Detect which cell encompasses the target text, then output its (x, y) center coordinate. 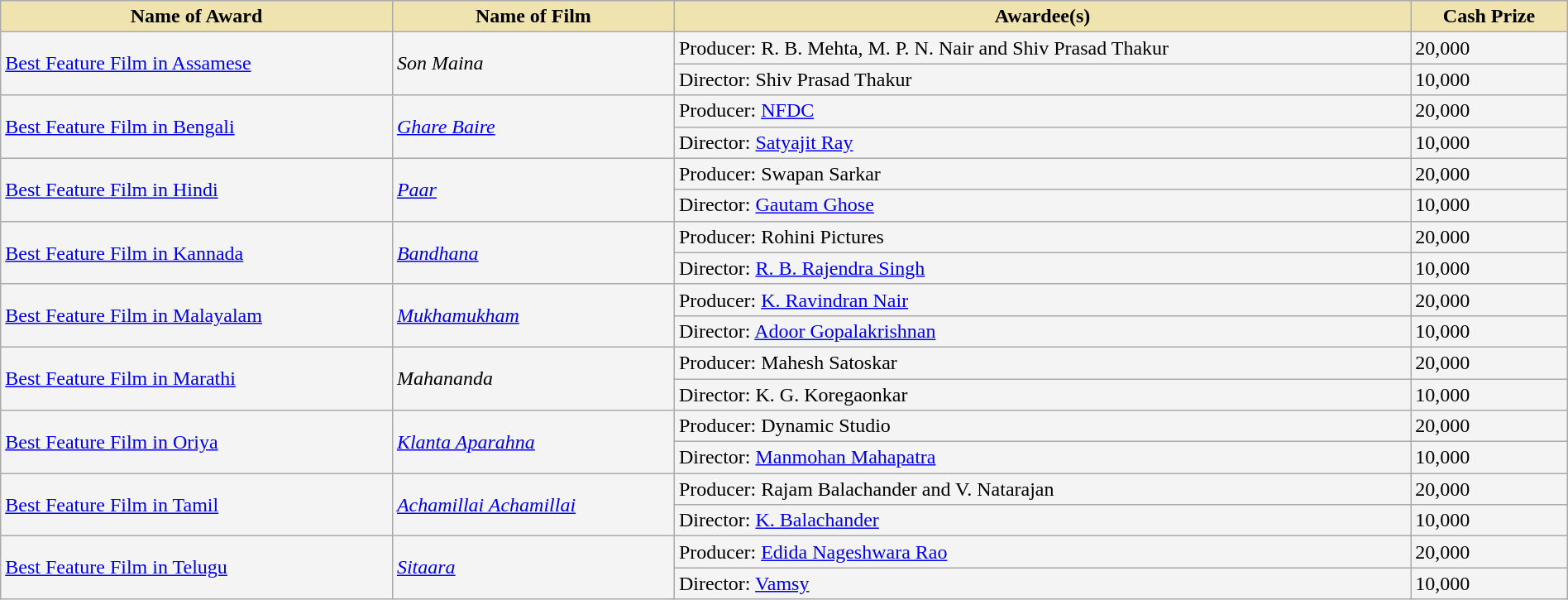
Name of Film (533, 17)
Director: R. B. Rajendra Singh (1042, 268)
Best Feature Film in Hindi (197, 190)
Producer: Rohini Pictures (1042, 237)
Best Feature Film in Assamese (197, 64)
Best Feature Film in Bengali (197, 127)
Director: Shiv Prasad Thakur (1042, 79)
Best Feature Film in Kannada (197, 252)
Producer: R. B. Mehta, M. P. N. Nair and Shiv Prasad Thakur (1042, 48)
Paar (533, 190)
Producer: Mahesh Satoskar (1042, 362)
Best Feature Film in Telugu (197, 568)
Director: Manmohan Mahapatra (1042, 458)
Name of Award (197, 17)
Director: Gautam Ghose (1042, 205)
Achamillai Achamillai (533, 505)
Sitaara (533, 568)
Cash Prize (1489, 17)
Best Feature Film in Marathi (197, 378)
Producer: Edida Nageshwara Rao (1042, 552)
Producer: Dynamic Studio (1042, 426)
Producer: NFDC (1042, 111)
Director: Vamsy (1042, 583)
Best Feature Film in Malayalam (197, 315)
Director: Adoor Gopalakrishnan (1042, 331)
Bandhana (533, 252)
Mahananda (533, 378)
Best Feature Film in Oriya (197, 442)
Mukhamukham (533, 315)
Ghare Baire (533, 127)
Producer: K. Ravindran Nair (1042, 300)
Awardee(s) (1042, 17)
Director: K. Balachander (1042, 521)
Best Feature Film in Tamil (197, 505)
Director: K. G. Koregaonkar (1042, 395)
Director: Satyajit Ray (1042, 142)
Producer: Swapan Sarkar (1042, 174)
Producer: Rajam Balachander and V. Natarajan (1042, 489)
Klanta Aparahna (533, 442)
Son Maina (533, 64)
